Scan for the cell matching the given text and deliver its (x, y) coordinate at center. 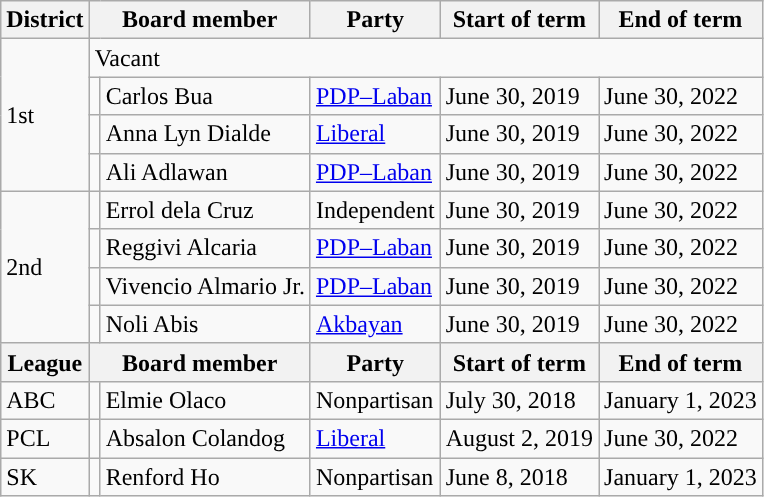
July 30, 2018 (519, 400)
Reggivi Alcaria (205, 248)
ABC (45, 400)
Vacant (426, 58)
Elmie Olaco (205, 400)
Vivencio Almario Jr. (205, 286)
August 2, 2019 (519, 438)
Independent (375, 210)
Absalon Colandog (205, 438)
League (45, 362)
Carlos Bua (205, 96)
Renford Ho (205, 477)
PCL (45, 438)
SK (45, 477)
Akbayan (375, 324)
2nd (45, 267)
Errol dela Cruz (205, 210)
Noli Abis (205, 324)
1st (45, 115)
Anna Lyn Dialde (205, 134)
Ali Adlawan (205, 172)
June 8, 2018 (519, 477)
District (45, 20)
